Identify which cell holds the provided text, then report its (X, Y) central coordinate. 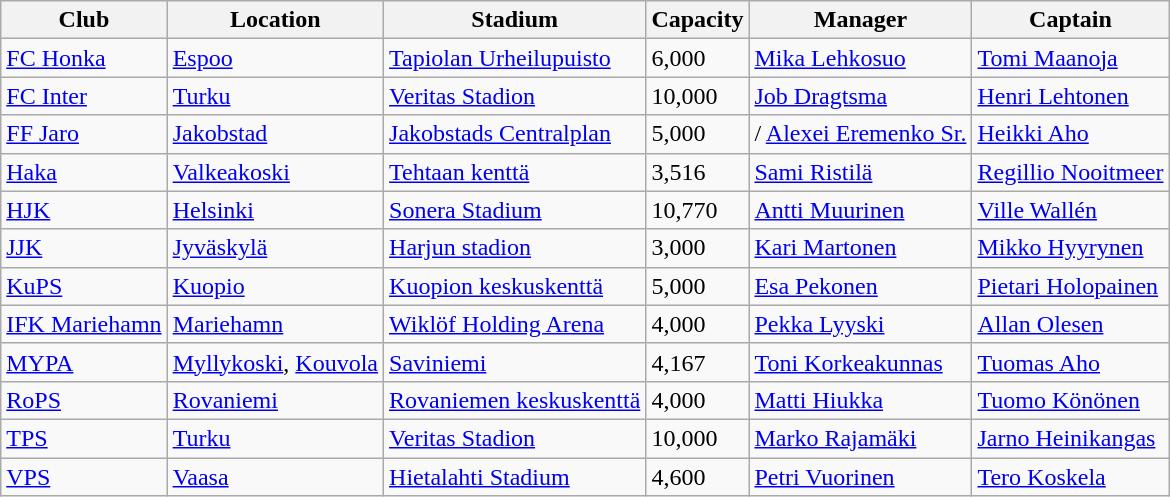
HJK (84, 210)
FC Inter (84, 96)
Jarno Heinikangas (1070, 438)
Mariehamn (275, 324)
Tomi Maanoja (1070, 58)
Tehtaan kenttä (515, 172)
Mika Lehkosuo (860, 58)
Tero Koskela (1070, 477)
KuPS (84, 286)
Vaasa (275, 477)
Sami Ristilä (860, 172)
Capacity (698, 20)
Location (275, 20)
Captain (1070, 20)
TPS (84, 438)
Esa Pekonen (860, 286)
10,770 (698, 210)
Hietalahti Stadium (515, 477)
JJK (84, 248)
Haka (84, 172)
Matti Hiukka (860, 400)
Allan Olesen (1070, 324)
Tuomas Aho (1070, 362)
Jyväskylä (275, 248)
/ Alexei Eremenko Sr. (860, 134)
IFK Mariehamn (84, 324)
Harjun stadion (515, 248)
3,516 (698, 172)
Valkeakoski (275, 172)
Ville Wallén (1070, 210)
Myllykoski, Kouvola (275, 362)
Wiklöf Holding Arena (515, 324)
Saviniemi (515, 362)
MYPA (84, 362)
6,000 (698, 58)
Tapiolan Urheilupuisto (515, 58)
Job Dragtsma (860, 96)
VPS (84, 477)
Antti Muurinen (860, 210)
Jakobstads Centralplan (515, 134)
Rovaniemen keskuskenttä (515, 400)
Espoo (275, 58)
Marko Rajamäki (860, 438)
FC Honka (84, 58)
Helsinki (275, 210)
Toni Korkeakunnas (860, 362)
Petri Vuorinen (860, 477)
Tuomo Könönen (1070, 400)
FF Jaro (84, 134)
Kari Martonen (860, 248)
Heikki Aho (1070, 134)
Regillio Nooitmeer (1070, 172)
Pekka Lyyski (860, 324)
4,167 (698, 362)
Kuopion keskuskenttä (515, 286)
Henri Lehtonen (1070, 96)
Jakobstad (275, 134)
4,600 (698, 477)
Pietari Holopainen (1070, 286)
Sonera Stadium (515, 210)
Mikko Hyyrynen (1070, 248)
3,000 (698, 248)
RoPS (84, 400)
Rovaniemi (275, 400)
Club (84, 20)
Stadium (515, 20)
Manager (860, 20)
Kuopio (275, 286)
